Return the (x, y) coordinate for the center point of the cell that contains the specified text.  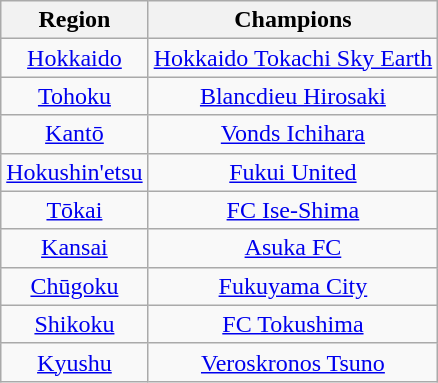
Kantō (74, 134)
Tōkai (74, 210)
Chūgoku (74, 286)
Hokushin'etsu (74, 172)
Hokkaido Tokachi Sky Earth (293, 58)
Vonds Ichihara (293, 134)
Blancdieu Hirosaki (293, 96)
Kyushu (74, 362)
Veroskronos Tsuno (293, 362)
FC Tokushima (293, 324)
Shikoku (74, 324)
Fukuyama City (293, 286)
Tohoku (74, 96)
Fukui United (293, 172)
Kansai (74, 248)
Champions (293, 20)
Region (74, 20)
FC Ise-Shima (293, 210)
Asuka FC (293, 248)
Hokkaido (74, 58)
